Locate the cell with the specified text and output its [X, Y] center coordinate. 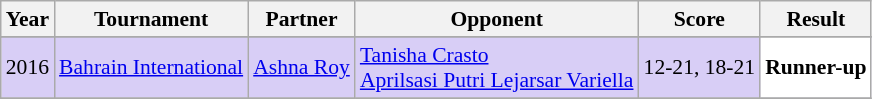
Tanisha Crasto Aprilsasi Putri Lejarsar Variella [497, 68]
Bahrain International [151, 68]
Tournament [151, 19]
Runner-up [816, 68]
2016 [28, 68]
Result [816, 19]
Opponent [497, 19]
Partner [302, 19]
12-21, 18-21 [700, 68]
Year [28, 19]
Ashna Roy [302, 68]
Score [700, 19]
